Return the [x, y] coordinate for the center point of the cell that contains the specified text.  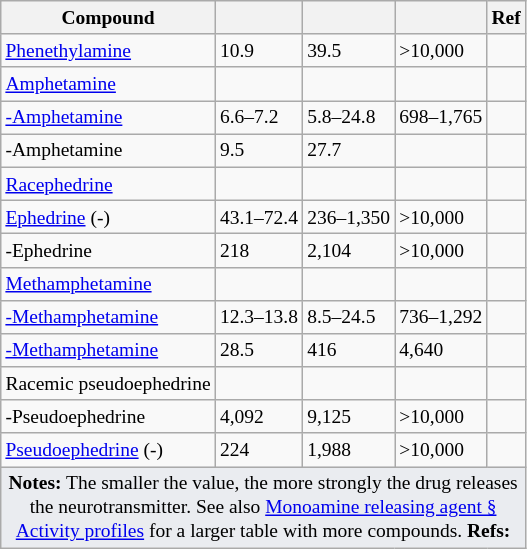
224 [258, 450]
698–1,765 [441, 118]
12.3–13.8 [258, 316]
Ephedrine (-) [108, 216]
Compound [108, 18]
Methamphetamine [108, 284]
9.5 [258, 150]
Racemic pseudoephedrine [108, 384]
Amphetamine [108, 84]
6.6–7.2 [258, 118]
4,092 [258, 416]
9,125 [349, 416]
28.5 [258, 350]
8.5–24.5 [349, 316]
Ref [506, 18]
5.8–24.8 [349, 118]
Phenethylamine [108, 50]
2,104 [349, 250]
4,640 [441, 350]
736–1,292 [441, 316]
218 [258, 250]
1,988 [349, 450]
39.5 [349, 50]
Pseudoephedrine (-) [108, 450]
Racephedrine [108, 184]
236–1,350 [349, 216]
416 [349, 350]
43.1–72.4 [258, 216]
-Ephedrine [108, 250]
-Pseudoephedrine [108, 416]
10.9 [258, 50]
27.7 [349, 150]
